Find where the given text appears and provide that cell's center as (X, Y) coordinate. 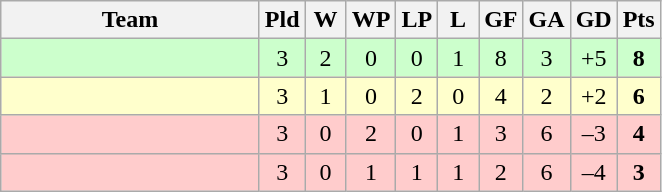
+5 (594, 58)
–3 (594, 134)
GF (501, 20)
+2 (594, 96)
W (326, 20)
GD (594, 20)
–4 (594, 172)
Pld (282, 20)
Pts (638, 20)
Team (130, 20)
WP (371, 20)
L (458, 20)
GA (546, 20)
LP (417, 20)
